Identify which cell holds the provided text, then report its (x, y) central coordinate. 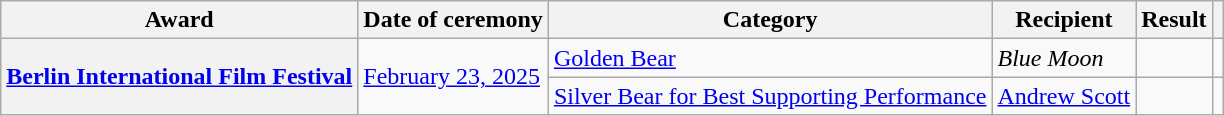
Category (770, 20)
Berlin International Film Festival (180, 77)
Date of ceremony (454, 20)
Andrew Scott (1064, 96)
Recipient (1064, 20)
Golden Bear (770, 58)
Award (180, 20)
February 23, 2025 (454, 77)
Blue Moon (1064, 58)
Silver Bear for Best Supporting Performance (770, 96)
Result (1174, 20)
